Identify which cell holds the provided text, then report its [x, y] central coordinate. 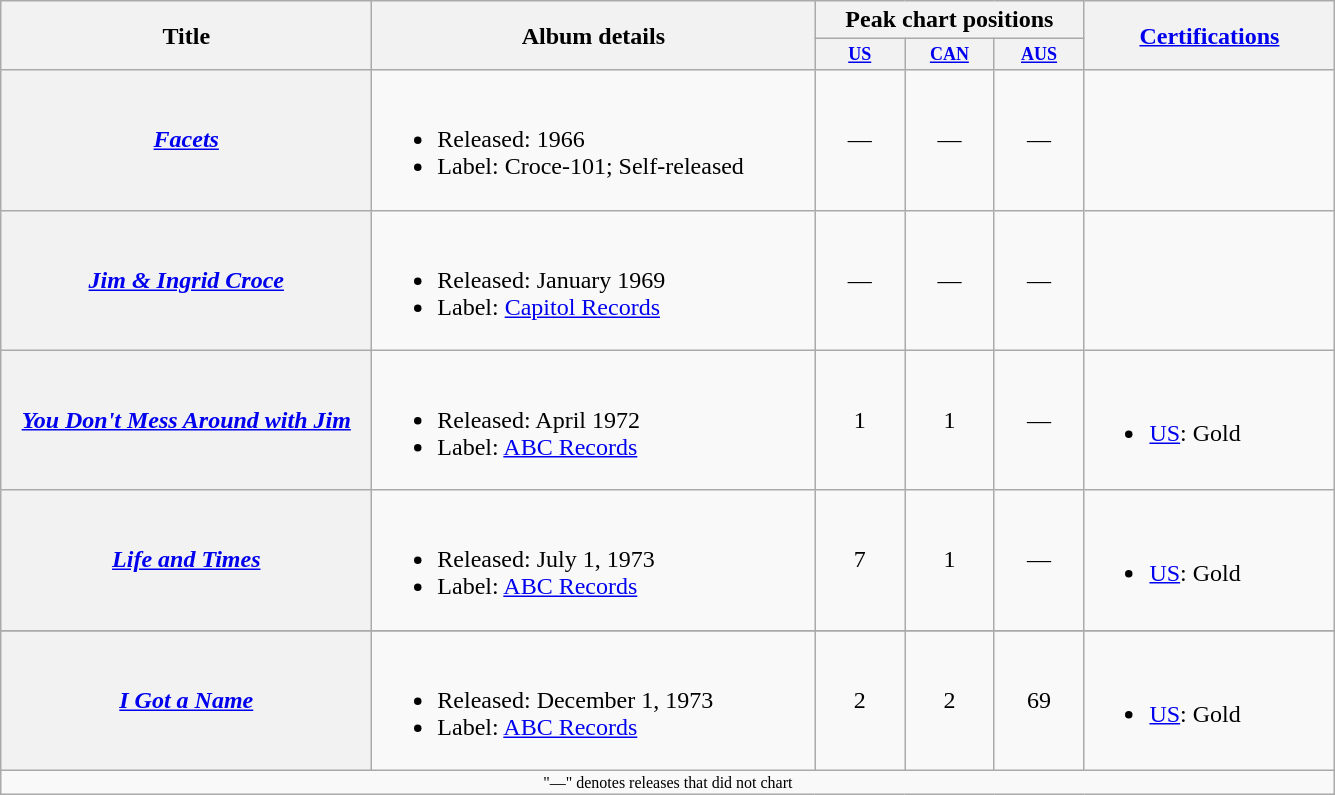
Album details [594, 36]
Peak chart positions [950, 20]
Facets [186, 140]
7 [860, 560]
Life and Times [186, 560]
"—" denotes releases that did not chart [668, 782]
Jim & Ingrid Croce [186, 280]
Released: April 1972Label: ABC Records [594, 420]
I Got a Name [186, 700]
Released: December 1, 1973Label: ABC Records [594, 700]
AUS [1039, 54]
Certifications [1210, 36]
Title [186, 36]
You Don't Mess Around with Jim [186, 420]
69 [1039, 700]
US [860, 54]
Released: 1966Label: Croce-101; Self-released [594, 140]
Released: January 1969Label: Capitol Records [594, 280]
Released: July 1, 1973Label: ABC Records [594, 560]
CAN [950, 54]
